Locate the cell with the specified text and output its [X, Y] center coordinate. 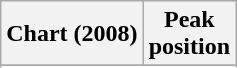
Chart (2008) [72, 34]
Peakposition [189, 34]
